From the cell containing the given text, extract its center point as (X, Y) coordinate. 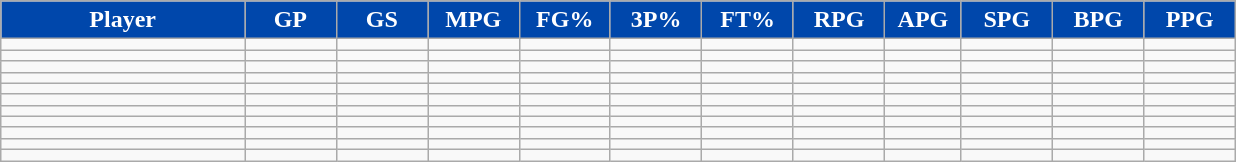
BPG (1098, 20)
Player (123, 20)
PPG (1190, 20)
FT% (748, 20)
GS (382, 20)
RPG (838, 20)
3P% (656, 20)
APG (923, 20)
GP (290, 20)
FG% (564, 20)
SPG (1006, 20)
MPG (474, 20)
